Pinpoint the cell where the given text exists, returning its (X, Y) midpoint coordinate. 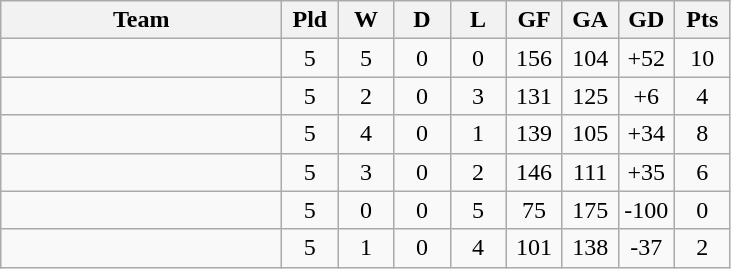
75 (534, 210)
D (422, 20)
156 (534, 58)
6 (702, 172)
146 (534, 172)
+6 (646, 96)
131 (534, 96)
-100 (646, 210)
W (366, 20)
Pts (702, 20)
111 (590, 172)
101 (534, 248)
GD (646, 20)
GF (534, 20)
8 (702, 134)
-37 (646, 248)
L (478, 20)
GA (590, 20)
Team (142, 20)
175 (590, 210)
139 (534, 134)
105 (590, 134)
+34 (646, 134)
138 (590, 248)
+52 (646, 58)
Pld (310, 20)
+35 (646, 172)
10 (702, 58)
125 (590, 96)
104 (590, 58)
